Return (x, y) of the center of cell containing provided text 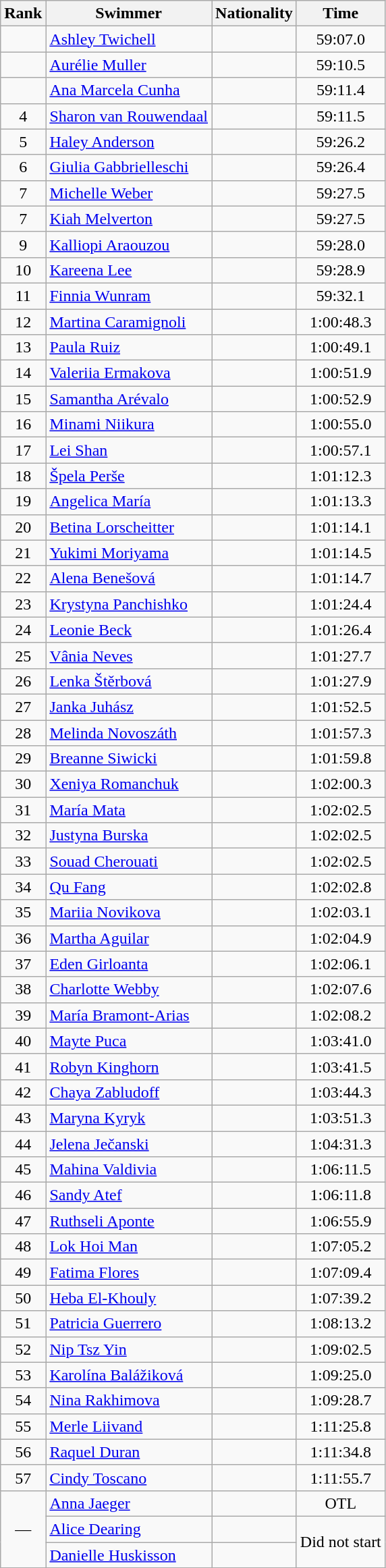
Mayte Puca (129, 1041)
44 (23, 1144)
20 (23, 527)
1:09:28.7 (340, 1401)
59:26.4 (340, 167)
1:01:26.4 (340, 630)
1:06:55.9 (340, 1221)
Haley Anderson (129, 142)
1:01:57.3 (340, 732)
Lenka Štěrbová (129, 681)
Vânia Neves (129, 655)
16 (23, 425)
Martha Aguilar (129, 938)
1:00:57.1 (340, 450)
52 (23, 1349)
Heba El-Khouly (129, 1298)
Leonie Beck (129, 630)
Ana Marcela Cunha (129, 90)
Kalliopi Araouzou (129, 244)
36 (23, 938)
5 (23, 142)
4 (23, 116)
Valeriia Ermakova (129, 373)
Sandy Atef (129, 1195)
1:02:03.1 (340, 913)
1:01:14.1 (340, 527)
Time (340, 13)
9 (23, 244)
12 (23, 322)
Betina Lorscheitter (129, 527)
29 (23, 759)
Martina Caramignoli (129, 322)
45 (23, 1170)
55 (23, 1426)
1:02:00.3 (340, 784)
50 (23, 1298)
Ruthseli Aponte (129, 1221)
Kareena Lee (129, 270)
María Bramont-Arias (129, 1015)
Nina Rakhimova (129, 1401)
Mariia Novikova (129, 913)
Did not start (340, 1542)
1:03:44.3 (340, 1092)
26 (23, 681)
1:01:52.5 (340, 707)
59:11.5 (340, 116)
24 (23, 630)
6 (23, 167)
51 (23, 1324)
Kiah Melverton (129, 219)
1:01:14.7 (340, 578)
1:07:05.2 (340, 1247)
OTL (340, 1503)
39 (23, 1015)
Patricia Guerrero (129, 1324)
1:06:11.8 (340, 1195)
17 (23, 450)
23 (23, 604)
Nip Tsz Yin (129, 1349)
Swimmer (129, 13)
57 (23, 1478)
Janka Juhász (129, 707)
15 (23, 399)
1:01:13.3 (340, 502)
28 (23, 732)
Alena Benešová (129, 578)
1:01:59.8 (340, 759)
1:02:04.9 (340, 938)
Charlotte Webby (129, 990)
Giulia Gabbrielleschi (129, 167)
1:08:13.2 (340, 1324)
18 (23, 476)
54 (23, 1401)
Maryna Kyryk (129, 1118)
1:00:52.9 (340, 399)
Lei Shan (129, 450)
1:07:09.4 (340, 1272)
35 (23, 913)
Finnia Wunram (129, 296)
Nationality (254, 13)
38 (23, 990)
1:07:39.2 (340, 1298)
1:11:25.8 (340, 1426)
59:10.5 (340, 65)
— (23, 1529)
Qu Fang (129, 887)
1:00:49.1 (340, 348)
49 (23, 1272)
Raquel Duran (129, 1452)
Sharon van Rouwendaal (129, 116)
Chaya Zabludoff (129, 1092)
30 (23, 784)
Fatima Flores (129, 1272)
59:28.9 (340, 270)
Robyn Kinghorn (129, 1066)
Karolína Balážiková (129, 1375)
María Mata (129, 810)
1:11:55.7 (340, 1478)
19 (23, 502)
1:06:11.5 (340, 1170)
34 (23, 887)
40 (23, 1041)
10 (23, 270)
Rank (23, 13)
1:00:48.3 (340, 322)
Yukimi Moriyama (129, 553)
Paula Ruiz (129, 348)
Samantha Arévalo (129, 399)
1:02:08.2 (340, 1015)
Cindy Toscano (129, 1478)
Špela Perše (129, 476)
1:01:12.3 (340, 476)
Michelle Weber (129, 193)
Justyna Burska (129, 836)
Jelena Ječanski (129, 1144)
1:02:02.8 (340, 887)
1:02:07.6 (340, 990)
32 (23, 836)
1:03:51.3 (340, 1118)
37 (23, 964)
46 (23, 1195)
13 (23, 348)
Merle Liivand (129, 1426)
Eden Girloanta (129, 964)
1:01:27.7 (340, 655)
25 (23, 655)
1:00:51.9 (340, 373)
31 (23, 810)
Danielle Huskisson (129, 1555)
59:11.4 (340, 90)
14 (23, 373)
1:03:41.5 (340, 1066)
Lok Hoi Man (129, 1247)
1:11:34.8 (340, 1452)
Breanne Siwicki (129, 759)
43 (23, 1118)
48 (23, 1247)
1:00:55.0 (340, 425)
47 (23, 1221)
1:01:27.9 (340, 681)
59:28.0 (340, 244)
1:04:31.3 (340, 1144)
1:09:25.0 (340, 1375)
33 (23, 861)
59:07.0 (340, 39)
11 (23, 296)
56 (23, 1452)
1:09:02.5 (340, 1349)
59:32.1 (340, 296)
22 (23, 578)
Melinda Novoszáth (129, 732)
59:26.2 (340, 142)
Minami Niikura (129, 425)
1:02:06.1 (340, 964)
53 (23, 1375)
Angelica María (129, 502)
27 (23, 707)
42 (23, 1092)
Alice Dearing (129, 1529)
21 (23, 553)
Xeniya Romanchuk (129, 784)
Mahina Valdivia (129, 1170)
1:03:41.0 (340, 1041)
1:01:14.5 (340, 553)
Ashley Twichell (129, 39)
Aurélie Muller (129, 65)
Krystyna Panchishko (129, 604)
Souad Cherouati (129, 861)
41 (23, 1066)
Anna Jaeger (129, 1503)
1:01:24.4 (340, 604)
